Scan for the cell matching the given text and deliver its [x, y] coordinate at center. 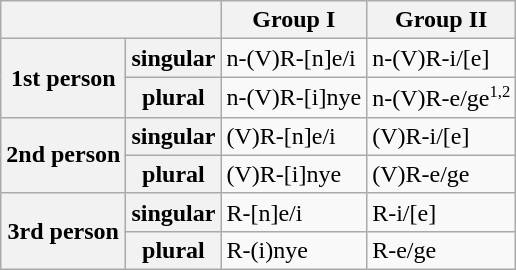
n-(V)R-[n]e/i [294, 58]
2nd person [64, 155]
R-i/[e] [442, 212]
(V)R-i/[e] [442, 136]
n-(V)R-e/ge1,2 [442, 97]
n-(V)R-i/[e] [442, 58]
Group I [294, 20]
R-[n]e/i [294, 212]
(V)R-e/ge [442, 174]
3rd person [64, 231]
(V)R-[n]e/i [294, 136]
Group II [442, 20]
(V)R-[i]nye [294, 174]
R-e/ge [442, 250]
1st person [64, 78]
R-(i)nye [294, 250]
n-(V)R-[i]nye [294, 97]
